Determine the (X, Y) coordinate at the center of the cell enclosing the given text.  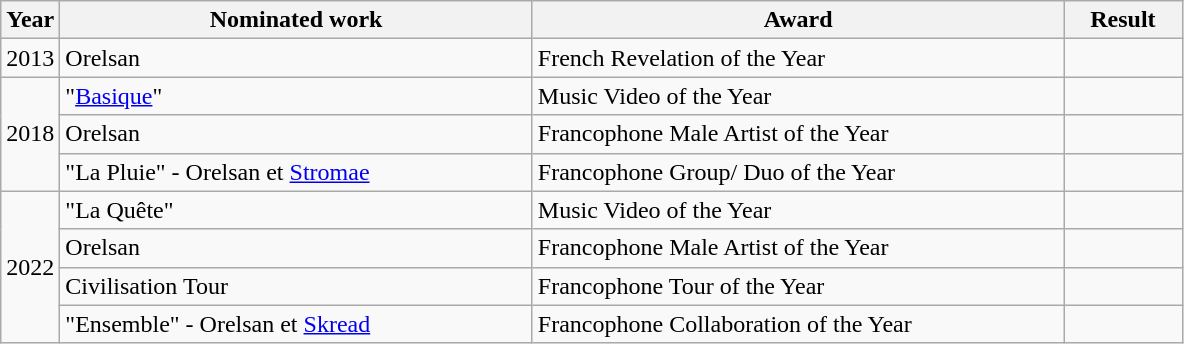
"Ensemble" - Orelsan et Skread (296, 324)
Francophone Group/ Duo of the Year (798, 172)
French Revelation of the Year (798, 58)
Result (1123, 20)
Award (798, 20)
"Basique" (296, 96)
2022 (30, 267)
"La Pluie" - Orelsan et Stromae (296, 172)
"La Quête" (296, 210)
2018 (30, 134)
2013 (30, 58)
Francophone Collaboration of the Year (798, 324)
Civilisation Tour (296, 286)
Nominated work (296, 20)
Year (30, 20)
Francophone Tour of the Year (798, 286)
